Extract the (x, y) coordinate from the center of the cell holding the provided text.  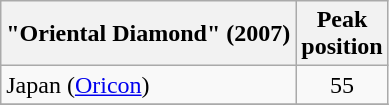
55 (342, 85)
Japan (Oricon) (148, 85)
Peakposition (342, 34)
"Oriental Diamond" (2007) (148, 34)
